Detect which cell encompasses the target text, then output its (X, Y) center coordinate. 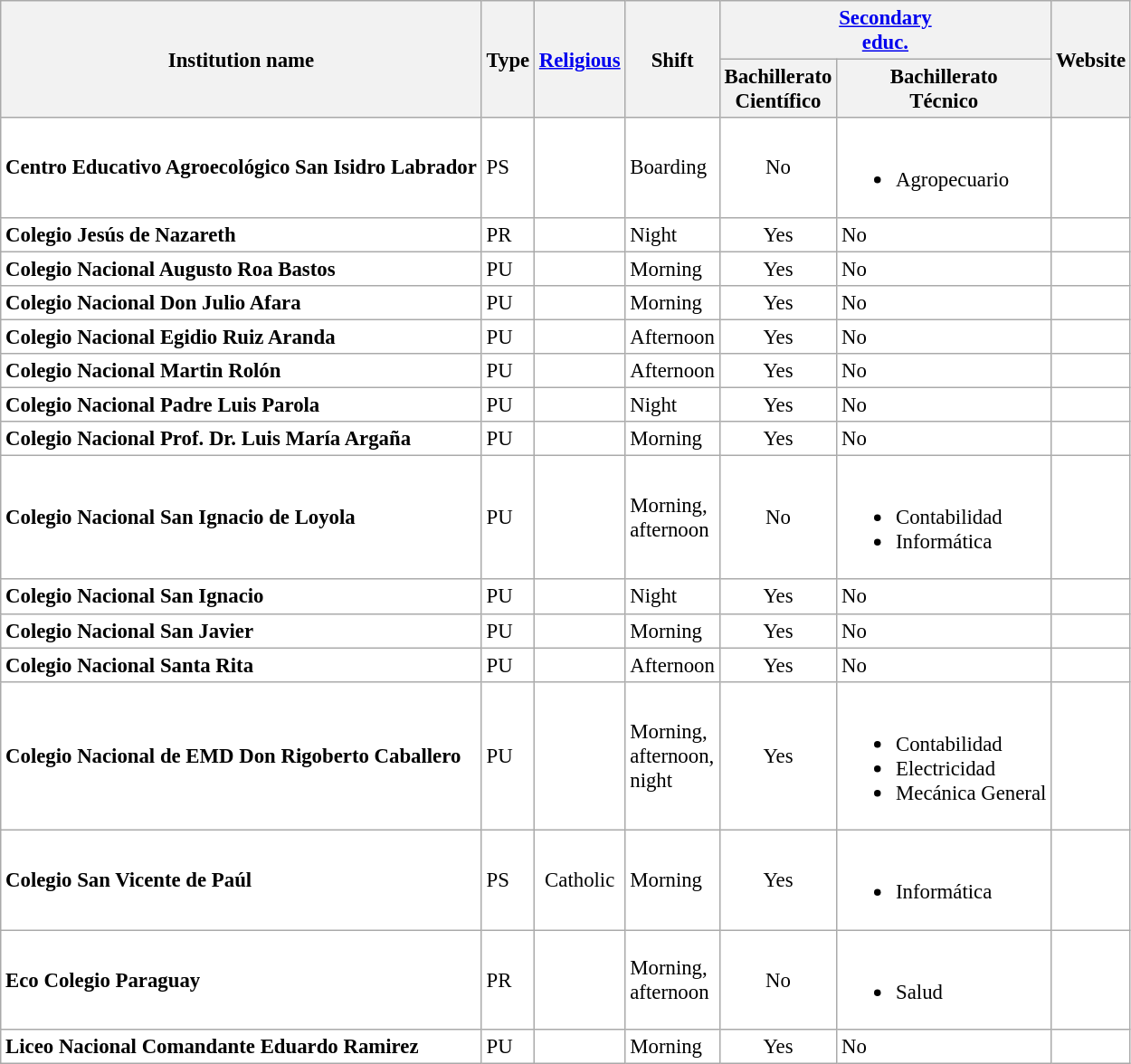
Colegio Nacional Padre Luis Parola (241, 404)
Eco Colegio Paraguay (241, 980)
Colegio Nacional Martin Rolón (241, 370)
Website (1091, 60)
ContabilidadElectricidadMecánica General (945, 755)
Boarding (672, 167)
Centro Educativo Agroecológico San Isidro Labrador (241, 167)
Colegio Nacional Don Julio Afara (241, 302)
Colegio Nacional Augusto Roa Bastos (241, 269)
Colegio Nacional Egidio Ruiz Aranda (241, 337)
Colegio Nacional San Ignacio de Loyola (241, 518)
Agropecuario (945, 167)
Salud (945, 980)
Shift (672, 60)
Bachillerato Científico (778, 89)
Informática (945, 879)
Religious (579, 60)
Secondary educ. (885, 31)
Liceo Nacional Comandante Eduardo Ramirez (241, 1047)
Colegio San Vicente de Paúl (241, 879)
Colegio Nacional Santa Rita (241, 665)
Colegio Nacional Prof. Dr. Luis María Argaña (241, 439)
Institution name (241, 60)
Morning,afternoon,night (672, 755)
Type (508, 60)
Catholic (579, 879)
Colegio Nacional San Javier (241, 631)
Bachillerato Técnico (945, 89)
Colegio Nacional San Ignacio (241, 596)
Colegio Jesús de Nazareth (241, 234)
Colegio Nacional de EMD Don Rigoberto Caballero (241, 755)
ContabilidadInformática (945, 518)
